Determine the (X, Y) coordinate at the center of the cell enclosing the given text.  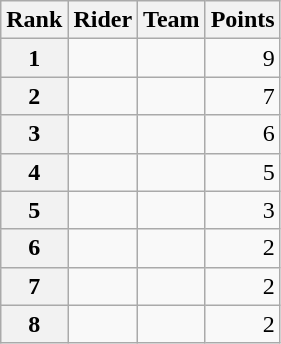
9 (242, 58)
Team (172, 20)
8 (34, 324)
1 (34, 58)
Rider (103, 20)
Rank (34, 20)
4 (34, 172)
Points (242, 20)
